From the cell containing the given text, extract its center point as [X, Y] coordinate. 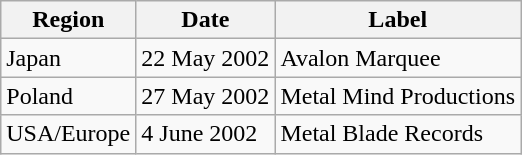
Date [206, 20]
USA/Europe [68, 134]
22 May 2002 [206, 58]
Japan [68, 58]
Region [68, 20]
4 June 2002 [206, 134]
Metal Blade Records [398, 134]
Label [398, 20]
27 May 2002 [206, 96]
Avalon Marquee [398, 58]
Poland [68, 96]
Metal Mind Productions [398, 96]
